For the text-containing cell, return its midpoint in (x, y) coordinate format. 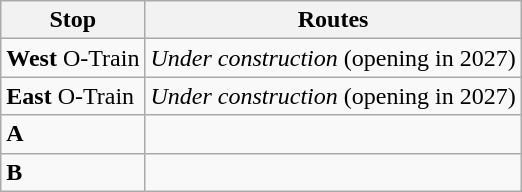
West O-Train (73, 58)
B (73, 172)
Routes (333, 20)
East O-Train (73, 96)
A (73, 134)
Stop (73, 20)
